Find where the given text appears and provide that cell's center as (x, y) coordinate. 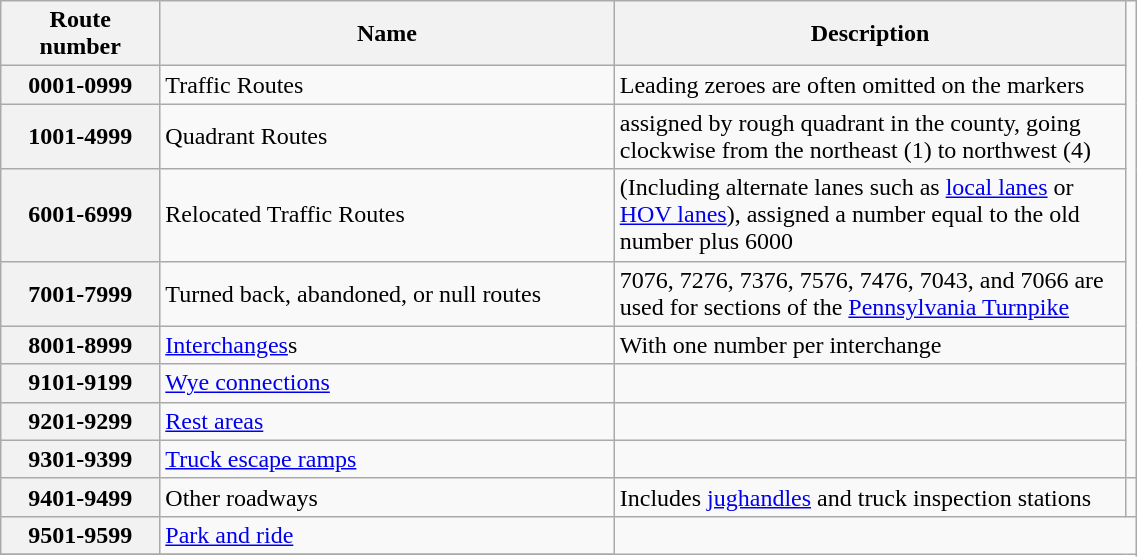
Leading zeroes are often omitted on the markers (870, 85)
Other roadways (387, 497)
Park and ride (387, 535)
8001-8999 (80, 345)
7001-7999 (80, 294)
Name (387, 34)
Turned back, abandoned, or null routes (387, 294)
Interchangess (387, 345)
Truck escape ramps (387, 459)
9501-9599 (80, 535)
9301-9399 (80, 459)
assigned by rough quadrant in the county, going clockwise from the northeast (1) to northwest (4) (870, 136)
6001-6999 (80, 215)
Route number (80, 34)
9201-9299 (80, 421)
1001-4999 (80, 136)
0001-0999 (80, 85)
Includes jughandles and truck inspection stations (870, 497)
Description (870, 34)
9401-9499 (80, 497)
Relocated Traffic Routes (387, 215)
With one number per interchange (870, 345)
Rest areas (387, 421)
9101-9199 (80, 383)
Wye connections (387, 383)
(Including alternate lanes such as local lanes or HOV lanes), assigned a number equal to the old number plus 6000 (870, 215)
Quadrant Routes (387, 136)
Traffic Routes (387, 85)
7076, 7276, 7376, 7576, 7476, 7043, and 7066 are used for sections of the Pennsylvania Turnpike (870, 294)
